From the cell containing the given text, extract its center point as [X, Y] coordinate. 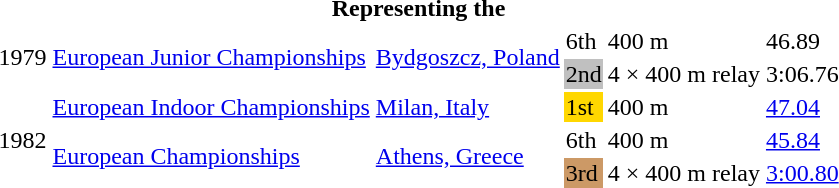
1st [584, 107]
European Indoor Championships [211, 107]
3rd [584, 173]
Athens, Greece [468, 156]
European Championships [211, 156]
European Junior Championships [211, 58]
2nd [584, 74]
Milan, Italy [468, 107]
Bydgoszcz, Poland [468, 58]
